Provide the (X, Y) coordinate of the cell's center where the given text is located.  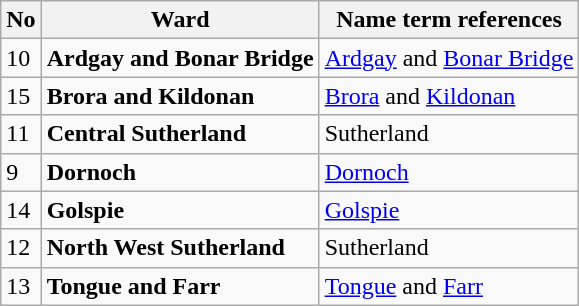
14 (21, 210)
No (21, 20)
9 (21, 172)
Central Sutherland (180, 134)
North West Sutherland (180, 248)
11 (21, 134)
Name term references (449, 20)
12 (21, 248)
Ward (180, 20)
10 (21, 58)
13 (21, 286)
15 (21, 96)
